Search for the cell housing the specified text and yield its [x, y] center coordinate. 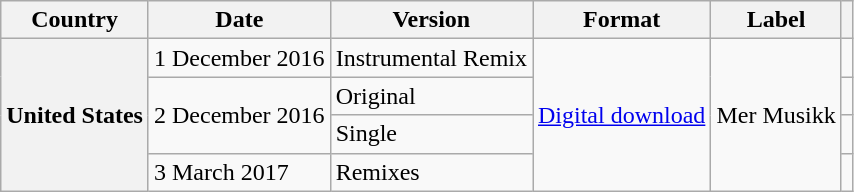
1 December 2016 [239, 58]
Digital download [621, 115]
Label [776, 20]
Original [431, 96]
Version [431, 20]
Instrumental Remix [431, 58]
Format [621, 20]
Remixes [431, 172]
2 December 2016 [239, 115]
Single [431, 134]
Mer Musikk [776, 115]
Date [239, 20]
3 March 2017 [239, 172]
United States [75, 115]
Country [75, 20]
